From the cell containing the given text, extract its center point as (X, Y) coordinate. 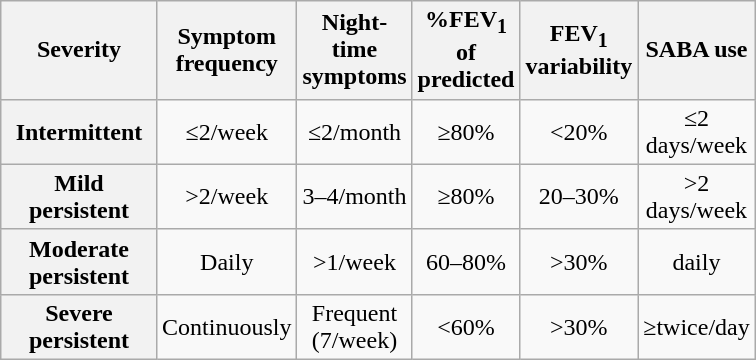
FEV1 variability (579, 50)
≤2/month (354, 132)
<20% (579, 132)
Severity (78, 50)
60–80% (466, 262)
<60% (466, 326)
3–4/month (354, 196)
Symptom frequency (227, 50)
Mild persistent (78, 196)
20–30% (579, 196)
Daily (227, 262)
Night-time symptoms (354, 50)
≥twice/day (697, 326)
SABA use (697, 50)
>2 days/week (697, 196)
%FEV1 of predicted (466, 50)
Intermittent (78, 132)
>1/week (354, 262)
≤2/week (227, 132)
Continuously (227, 326)
>2/week (227, 196)
Frequent (7/week) (354, 326)
Severe persistent (78, 326)
≤2 days/week (697, 132)
daily (697, 262)
Moderate persistent (78, 262)
